Extract the (X, Y) coordinate from the center of the cell holding the provided text.  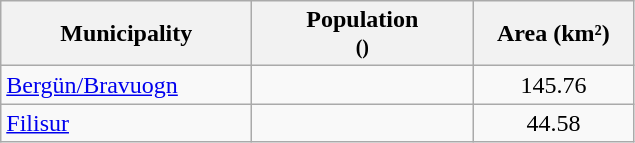
44.58 (554, 123)
Area (km²) (554, 34)
Municipality (126, 34)
Bergün/Bravuogn (126, 85)
Filisur (126, 123)
Population () (362, 34)
145.76 (554, 85)
